Search for the cell housing the specified text and yield its [x, y] center coordinate. 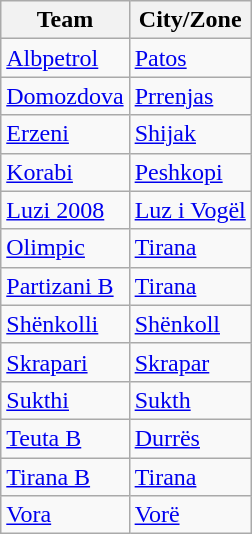
Shijak [190, 134]
Shënkoll [190, 324]
Shënkolli [65, 324]
Sukthi [65, 400]
Albpetrol [65, 58]
Skrapar [190, 362]
Olimpic [65, 248]
Sukth [190, 400]
Durrës [190, 438]
Domozdova [65, 96]
Peshkopi [190, 172]
Prrenjas [190, 96]
Vorë [190, 515]
City/Zone [190, 20]
Patos [190, 58]
Teuta B [65, 438]
Luz i Vogël [190, 210]
Tirana B [65, 477]
Luzi 2008 [65, 210]
Erzeni [65, 134]
Team [65, 20]
Skrapari [65, 362]
Vora [65, 515]
Partizani B [65, 286]
Korabi [65, 172]
